For the text-containing cell, return its midpoint in [x, y] coordinate format. 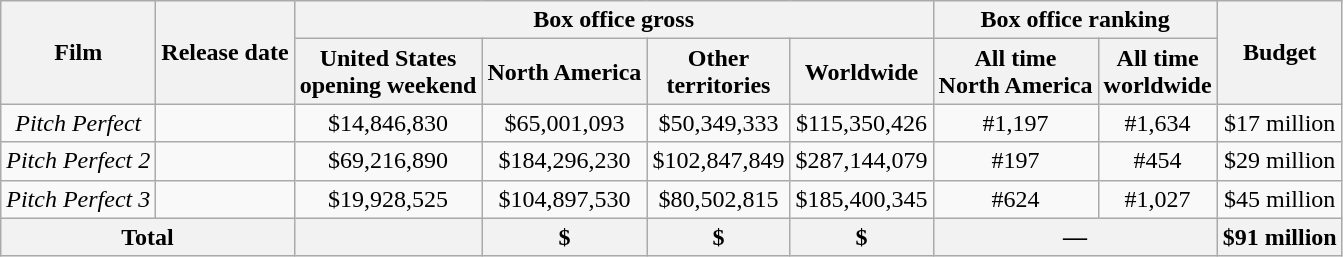
#197 [1016, 161]
Box office ranking [1075, 20]
#1,197 [1016, 123]
$65,001,093 [564, 123]
United States opening weekend [388, 72]
$19,928,525 [388, 199]
Pitch Perfect 2 [78, 161]
Pitch Perfect [78, 123]
— [1075, 237]
All time worldwide [1158, 72]
Other territories [718, 72]
$80,502,815 [718, 199]
Total [148, 237]
Box office gross [614, 20]
$104,897,530 [564, 199]
$29 million [1280, 161]
#1,634 [1158, 123]
#454 [1158, 161]
$185,400,345 [862, 199]
$17 million [1280, 123]
$184,296,230 [564, 161]
$102,847,849 [718, 161]
Film [78, 52]
Budget [1280, 52]
North America [564, 72]
$50,349,333 [718, 123]
$91 million [1280, 237]
#624 [1016, 199]
Worldwide [862, 72]
$14,846,830 [388, 123]
Pitch Perfect 3 [78, 199]
$115,350,426 [862, 123]
All time North America [1016, 72]
Release date [225, 52]
$45 million [1280, 199]
#1,027 [1158, 199]
$287,144,079 [862, 161]
$69,216,890 [388, 161]
